Provide the (X, Y) coordinate of the cell's center where the given text is located.  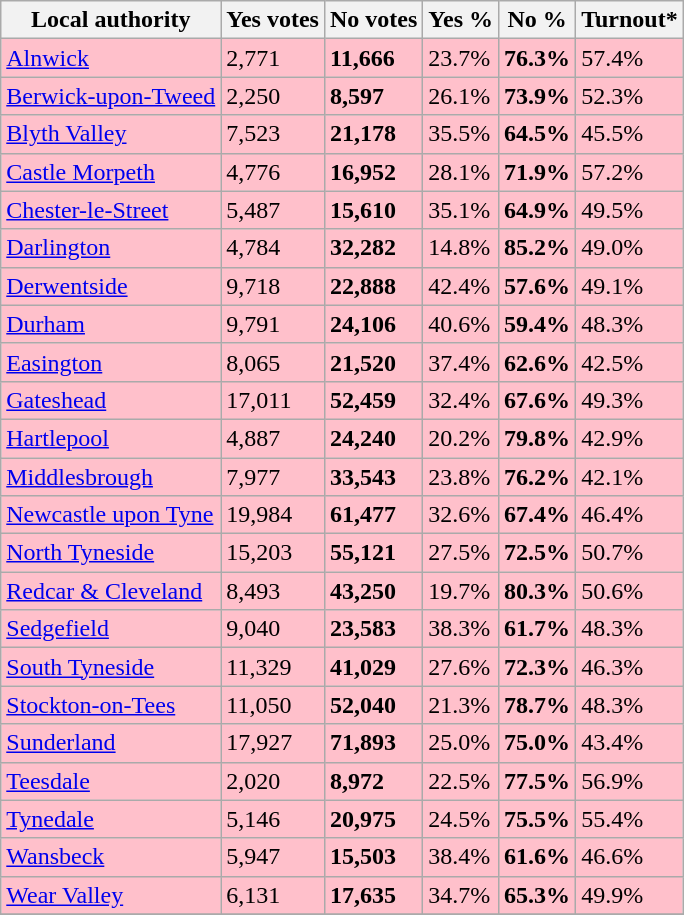
32,282 (373, 248)
21,520 (373, 362)
43,250 (373, 591)
77.5% (538, 781)
North Tyneside (111, 553)
7,977 (273, 477)
Newcastle upon Tyne (111, 515)
15,503 (373, 857)
43.4% (630, 743)
27.6% (461, 667)
5,487 (273, 210)
19,984 (273, 515)
9,040 (273, 629)
17,635 (373, 895)
79.8% (538, 438)
Darlington (111, 248)
72.3% (538, 667)
55,121 (373, 553)
17,011 (273, 400)
57.2% (630, 172)
26.1% (461, 96)
Redcar & Cleveland (111, 591)
42.5% (630, 362)
23.7% (461, 58)
24,240 (373, 438)
33,543 (373, 477)
Derwentside (111, 286)
42.1% (630, 477)
Local authority (111, 20)
49.0% (630, 248)
No votes (373, 20)
5,947 (273, 857)
67.6% (538, 400)
Alnwick (111, 58)
42.9% (630, 438)
11,329 (273, 667)
46.6% (630, 857)
34.7% (461, 895)
46.3% (630, 667)
64.5% (538, 134)
15,610 (373, 210)
14.8% (461, 248)
8,597 (373, 96)
23,583 (373, 629)
50.6% (630, 591)
6,131 (273, 895)
24,106 (373, 324)
11,666 (373, 58)
8,972 (373, 781)
32.4% (461, 400)
22.5% (461, 781)
71,893 (373, 743)
5,146 (273, 819)
45.5% (630, 134)
46.4% (630, 515)
37.4% (461, 362)
57.6% (538, 286)
55.4% (630, 819)
49.9% (630, 895)
Easington (111, 362)
Middlesbrough (111, 477)
9,791 (273, 324)
4,887 (273, 438)
40.6% (461, 324)
49.1% (630, 286)
23.8% (461, 477)
Chester-le-Street (111, 210)
Tynedale (111, 819)
15,203 (273, 553)
21.3% (461, 705)
61.6% (538, 857)
62.6% (538, 362)
Berwick-upon-Tweed (111, 96)
Wear Valley (111, 895)
Yes % (461, 20)
61,477 (373, 515)
71.9% (538, 172)
4,784 (273, 248)
8,065 (273, 362)
2,771 (273, 58)
35.1% (461, 210)
No % (538, 20)
Durham (111, 324)
28.1% (461, 172)
Sunderland (111, 743)
Blyth Valley (111, 134)
65.3% (538, 895)
Sedgefield (111, 629)
73.9% (538, 96)
32.6% (461, 515)
35.5% (461, 134)
Stockton-on-Tees (111, 705)
Yes votes (273, 20)
27.5% (461, 553)
2,020 (273, 781)
61.7% (538, 629)
20.2% (461, 438)
South Tyneside (111, 667)
75.5% (538, 819)
8,493 (273, 591)
49.5% (630, 210)
21,178 (373, 134)
80.3% (538, 591)
64.9% (538, 210)
Wansbeck (111, 857)
25.0% (461, 743)
41,029 (373, 667)
7,523 (273, 134)
76.2% (538, 477)
85.2% (538, 248)
Castle Morpeth (111, 172)
78.7% (538, 705)
75.0% (538, 743)
Teesdale (111, 781)
4,776 (273, 172)
19.7% (461, 591)
16,952 (373, 172)
Gateshead (111, 400)
22,888 (373, 286)
Hartlepool (111, 438)
Turnout* (630, 20)
38.3% (461, 629)
42.4% (461, 286)
24.5% (461, 819)
2,250 (273, 96)
56.9% (630, 781)
9,718 (273, 286)
50.7% (630, 553)
52,040 (373, 705)
17,927 (273, 743)
52.3% (630, 96)
49.3% (630, 400)
67.4% (538, 515)
11,050 (273, 705)
52,459 (373, 400)
38.4% (461, 857)
72.5% (538, 553)
59.4% (538, 324)
20,975 (373, 819)
76.3% (538, 58)
57.4% (630, 58)
